Detect which cell encompasses the target text, then output its [x, y] center coordinate. 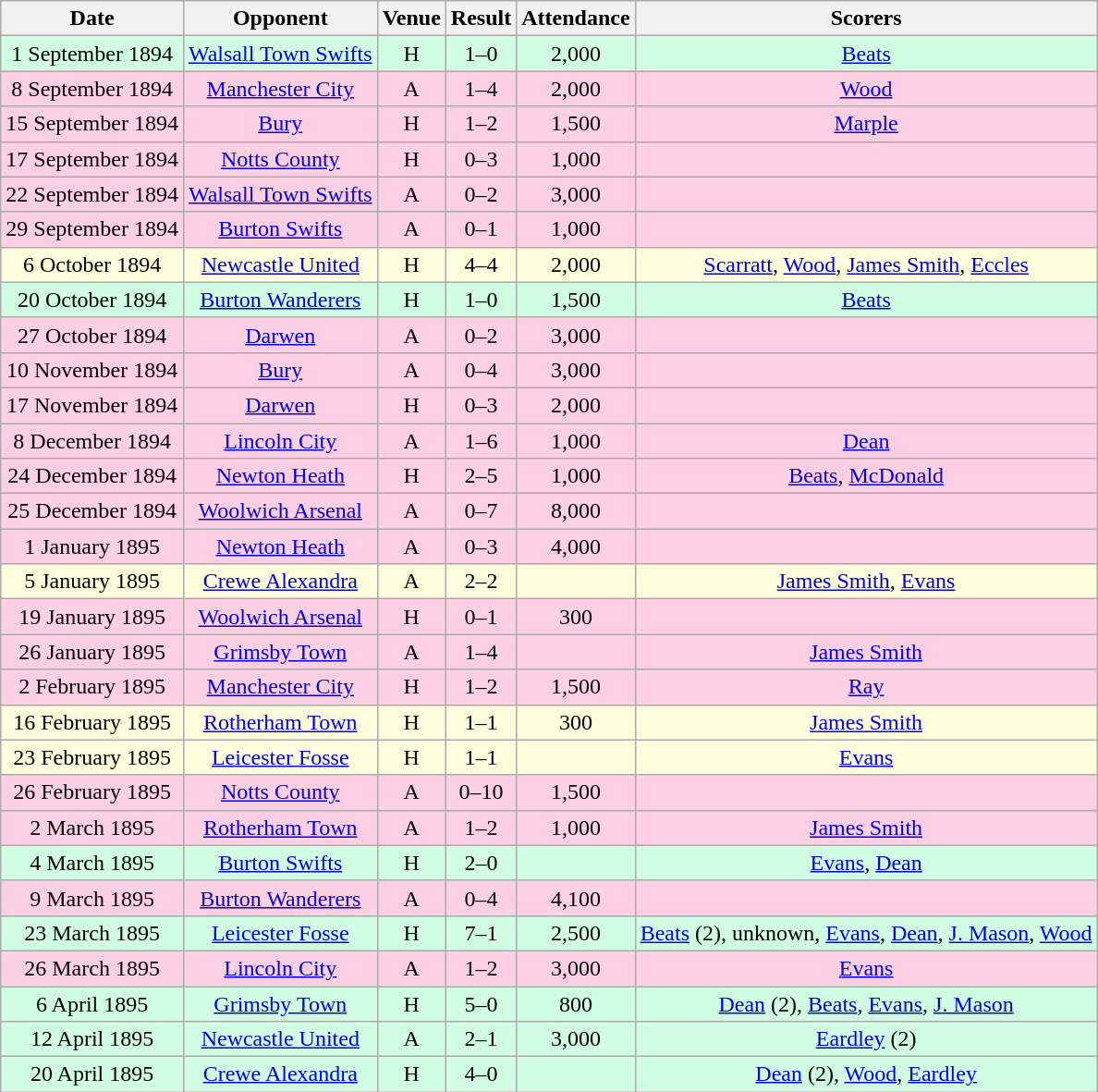
2–0 [481, 863]
25 December 1894 [92, 511]
0–10 [481, 792]
17 November 1894 [92, 405]
1–6 [481, 441]
6 October 1894 [92, 264]
6 April 1895 [92, 1003]
Beats (2), unknown, Evans, Dean, J. Mason, Wood [866, 933]
4,100 [576, 898]
5–0 [481, 1003]
Scorers [866, 18]
Dean [866, 441]
Scarratt, Wood, James Smith, Eccles [866, 264]
2,500 [576, 933]
Venue [411, 18]
Dean (2), Wood, Eardley [866, 1074]
27 October 1894 [92, 335]
26 March 1895 [92, 968]
Wood [866, 89]
8 September 1894 [92, 89]
29 September 1894 [92, 229]
19 January 1895 [92, 617]
Evans, Dean [866, 863]
0–7 [481, 511]
10 November 1894 [92, 370]
Attendance [576, 18]
Marple [866, 124]
9 March 1895 [92, 898]
4 March 1895 [92, 863]
23 February 1895 [92, 757]
8,000 [576, 511]
1 September 1894 [92, 54]
23 March 1895 [92, 933]
2–1 [481, 1039]
Eardley (2) [866, 1039]
Date [92, 18]
20 October 1894 [92, 300]
2 February 1895 [92, 687]
22 September 1894 [92, 194]
4–0 [481, 1074]
Beats, McDonald [866, 476]
Opponent [280, 18]
2–5 [481, 476]
17 September 1894 [92, 159]
24 December 1894 [92, 476]
4,000 [576, 546]
800 [576, 1003]
James Smith, Evans [866, 582]
15 September 1894 [92, 124]
8 December 1894 [92, 441]
1 January 1895 [92, 546]
16 February 1895 [92, 722]
12 April 1895 [92, 1039]
26 February 1895 [92, 792]
Ray [866, 687]
4–4 [481, 264]
7–1 [481, 933]
20 April 1895 [92, 1074]
2–2 [481, 582]
Dean (2), Beats, Evans, J. Mason [866, 1003]
2 March 1895 [92, 828]
5 January 1895 [92, 582]
Result [481, 18]
26 January 1895 [92, 652]
